Detect which cell encompasses the target text, then output its [X, Y] center coordinate. 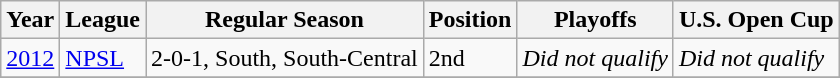
Playoffs [595, 20]
Regular Season [285, 20]
U.S. Open Cup [756, 20]
NPSL [103, 58]
2-0-1, South, South-Central [285, 58]
League [103, 20]
2012 [30, 58]
Year [30, 20]
Position [470, 20]
2nd [470, 58]
